Return (X, Y) of the center of cell containing provided text 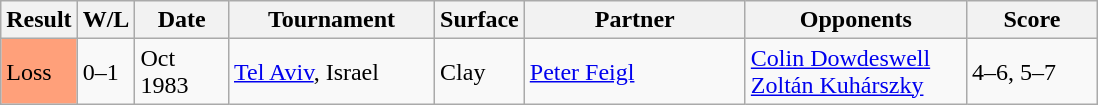
Result (39, 20)
Opponents (856, 20)
Partner (634, 20)
Colin Dowdeswell Zoltán Kuhárszky (856, 72)
Tel Aviv, Israel (331, 72)
Peter Feigl (634, 72)
W/L (106, 20)
Surface (480, 20)
Score (1032, 20)
Loss (39, 72)
Tournament (331, 20)
Clay (480, 72)
0–1 (106, 72)
Oct 1983 (182, 72)
Date (182, 20)
4–6, 5–7 (1032, 72)
